Scan for the cell matching the given text and deliver its [X, Y] coordinate at center. 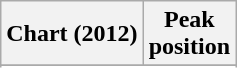
Peakposition [189, 34]
Chart (2012) [72, 34]
